Find where the given text appears and provide that cell's center as (x, y) coordinate. 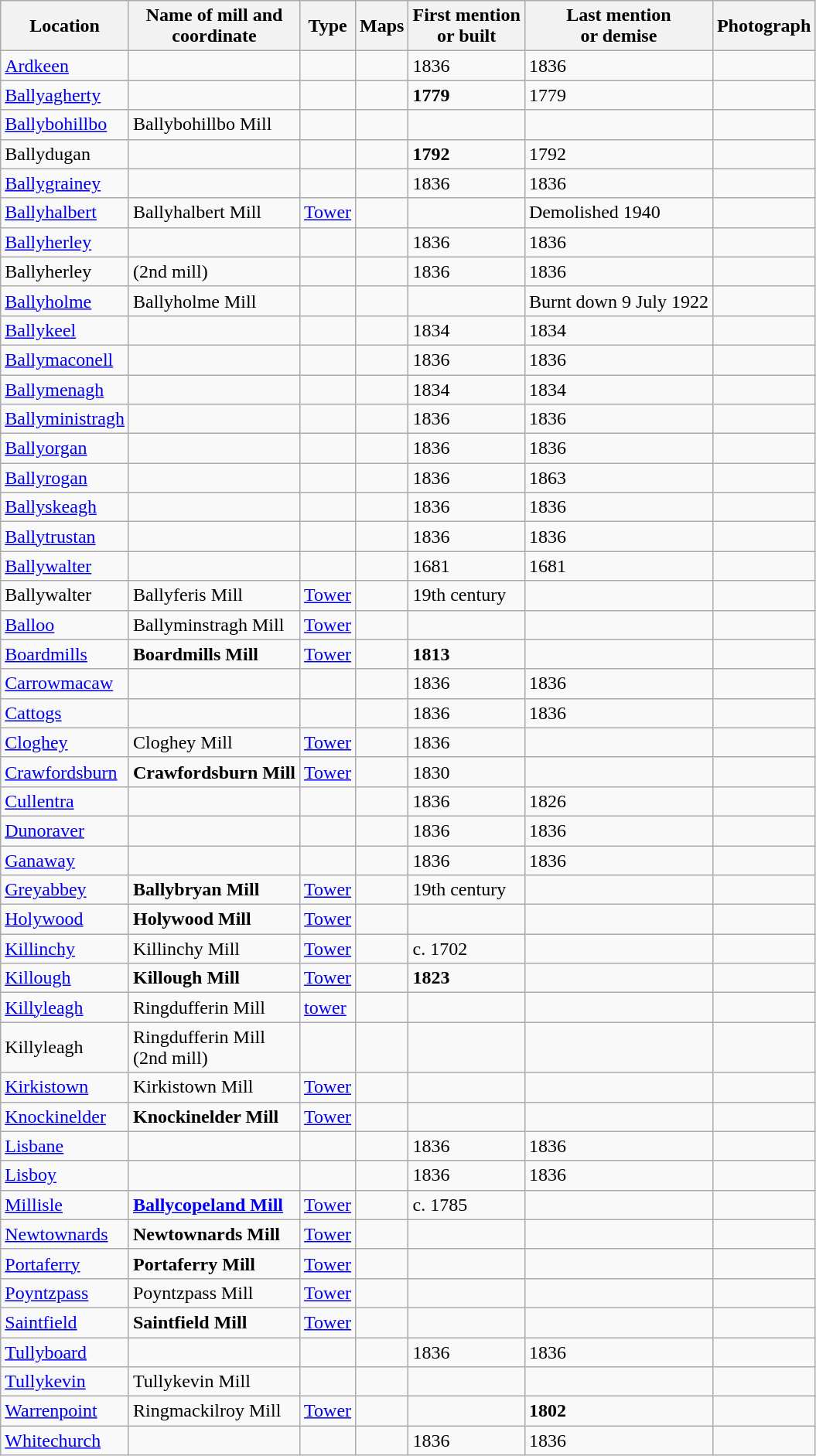
Ardkeen (65, 66)
1813 (466, 654)
Kirkistown Mill (213, 1087)
Killough (65, 978)
Ballyagherty (65, 95)
Location (65, 26)
Ballydugan (65, 154)
Killough Mill (213, 978)
Newtownards Mill (213, 1234)
Ringmackilroy Mill (213, 1411)
Holywood (65, 919)
Name of mill andcoordinate (213, 26)
Ballybohillbo Mill (213, 124)
Ballycopeland Mill (213, 1205)
1830 (466, 772)
Ballybryan Mill (213, 890)
Ringdufferin Mill(2nd mill) (213, 1047)
Ballyholme Mill (213, 301)
tower (328, 1008)
1802 (619, 1411)
Portaferry (65, 1263)
Ballymenagh (65, 389)
Holywood Mill (213, 919)
Ballyskeagh (65, 507)
Tullykevin Mill (213, 1382)
Ballykeel (65, 330)
Crawfordsburn Mill (213, 772)
Ballyholme (65, 301)
(2nd mill) (213, 271)
Demolished 1940 (619, 213)
Ballymaconell (65, 360)
Cattogs (65, 713)
Tullykevin (65, 1382)
Tullyboard (65, 1352)
Poyntzpass (65, 1293)
Millisle (65, 1205)
Warrenpoint (65, 1411)
Saintfield Mill (213, 1322)
Kirkistown (65, 1087)
Ballyminstragh Mill (213, 625)
1863 (619, 478)
Knockinelder Mill (213, 1117)
Ballyministragh (65, 419)
Boardmills (65, 654)
Photograph (763, 26)
Poyntzpass Mill (213, 1293)
Ballybohillbo (65, 124)
Ringdufferin Mill (213, 1008)
Ballyrogan (65, 478)
Maps (382, 26)
Boardmills Mill (213, 654)
c. 1785 (466, 1205)
First mentionor built (466, 26)
Ballygrainey (65, 183)
Carrowmacaw (65, 684)
Knockinelder (65, 1117)
Portaferry Mill (213, 1263)
Whitechurch (65, 1441)
Killinchy (65, 949)
Burnt down 9 July 1922 (619, 301)
Ballyhalbert (65, 213)
Lisbane (65, 1146)
c. 1702 (466, 949)
Ballyhalbert Mill (213, 213)
Crawfordsburn (65, 772)
Cullentra (65, 801)
Cloghey Mill (213, 742)
1823 (466, 978)
Dunoraver (65, 830)
Ballytrustan (65, 537)
Ganaway (65, 861)
Ballyferis Mill (213, 595)
Lisboy (65, 1175)
Greyabbey (65, 890)
1826 (619, 801)
Ballyorgan (65, 448)
Saintfield (65, 1322)
Cloghey (65, 742)
Killinchy Mill (213, 949)
Newtownards (65, 1234)
Type (328, 26)
Balloo (65, 625)
Last mention or demise (619, 26)
